Scan for the cell matching the given text and deliver its (X, Y) coordinate at center. 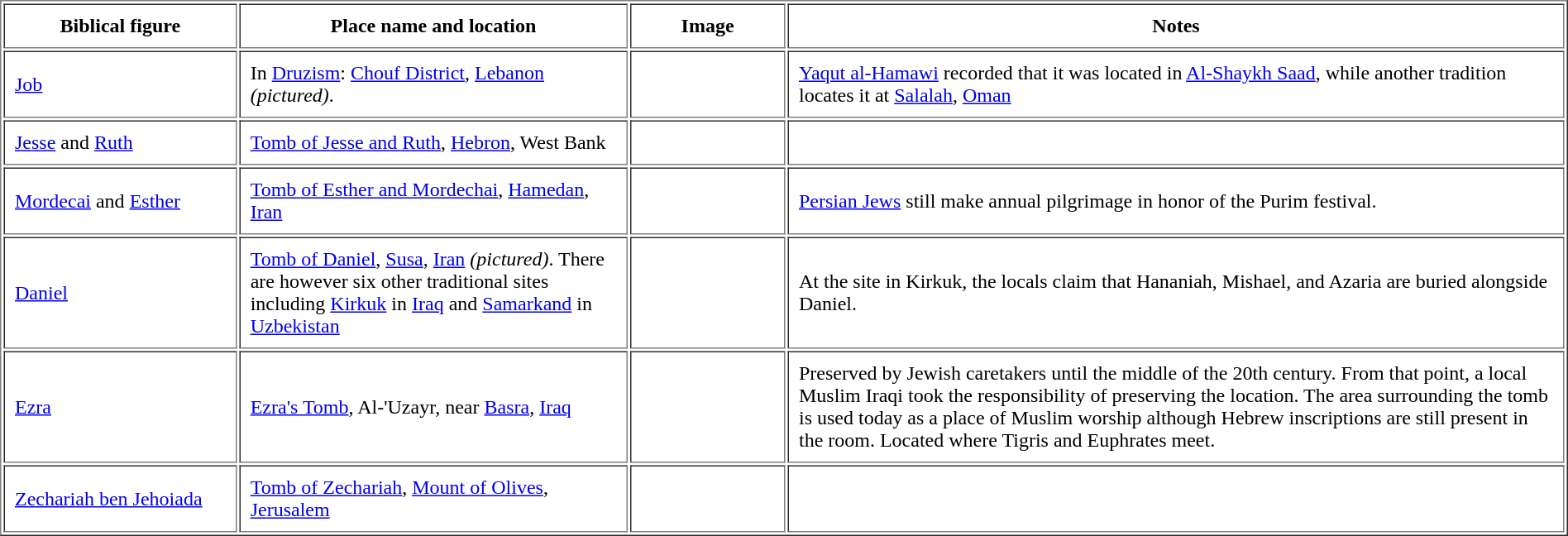
Ezra's Tomb, Al-'Uzayr, near Basra, Iraq (433, 407)
Tomb of Daniel, Susa, Iran (pictured). There are however six other traditional sites including Kirkuk in Iraq and Samarkand in Uzbekistan (433, 293)
Zechariah ben Jehoiada (120, 498)
In Druzism: Chouf District, Lebanon (pictured). (433, 84)
Persian Jews still make annual pilgrimage in honor of the Purim festival. (1176, 200)
Ezra (120, 407)
Notes (1176, 26)
Tomb of Zechariah, Mount of Olives, Jerusalem (433, 498)
Tomb of Jesse and Ruth, Hebron, West Bank (433, 143)
Image (708, 26)
Biblical figure (120, 26)
Daniel (120, 293)
Job (120, 84)
Yaqut al-Hamawi recorded that it was located in Al-Shaykh Saad, while another tradition locates it at Salalah, Oman (1176, 84)
Tomb of Esther and Mordechai, Hamedan, Iran (433, 200)
Place name and location (433, 26)
Mordecai and Esther (120, 200)
Jesse and Ruth (120, 143)
At the site in Kirkuk, the locals claim that Hananiah, Mishael, and Azaria are buried alongside Daniel. (1176, 293)
